Output the [X, Y] coordinate of the center of the cell containing the given text.  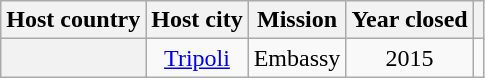
2015 [410, 58]
Embassy [297, 58]
Host city [197, 20]
Year closed [410, 20]
Host country [74, 20]
Tripoli [197, 58]
Mission [297, 20]
